From the cell containing the given text, extract its center point as (X, Y) coordinate. 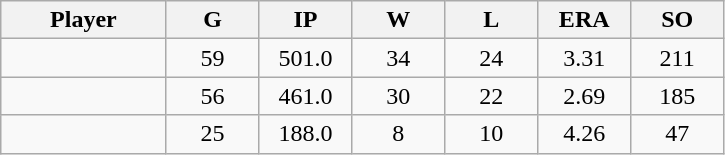
8 (398, 134)
185 (678, 96)
SO (678, 20)
4.26 (584, 134)
22 (492, 96)
56 (212, 96)
G (212, 20)
3.31 (584, 58)
501.0 (306, 58)
34 (398, 58)
IP (306, 20)
W (398, 20)
10 (492, 134)
ERA (584, 20)
211 (678, 58)
59 (212, 58)
Player (84, 20)
24 (492, 58)
L (492, 20)
25 (212, 134)
188.0 (306, 134)
47 (678, 134)
2.69 (584, 96)
461.0 (306, 96)
30 (398, 96)
